Extract the [x, y] coordinate from the center of the cell holding the provided text.  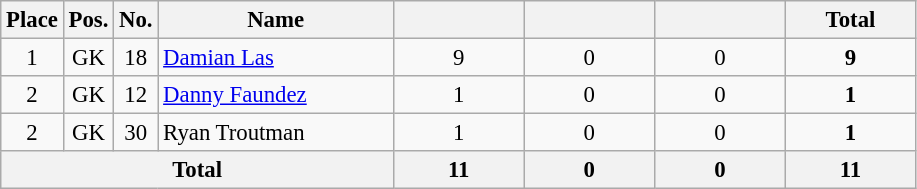
Name [276, 20]
Damian Las [276, 58]
Danny Faundez [276, 95]
No. [136, 20]
Place [32, 20]
12 [136, 95]
Ryan Troutman [276, 133]
Pos. [88, 20]
18 [136, 58]
30 [136, 133]
